Search for the cell housing the specified text and yield its (X, Y) center coordinate. 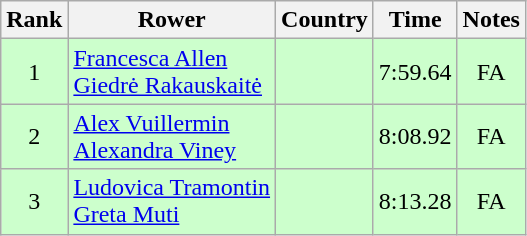
Time (415, 20)
1 (34, 72)
Country (325, 20)
Alex VuillerminAlexandra Viney (172, 136)
3 (34, 202)
8:08.92 (415, 136)
8:13.28 (415, 202)
Notes (491, 20)
Rank (34, 20)
Ludovica TramontinGreta Muti (172, 202)
7:59.64 (415, 72)
2 (34, 136)
Rower (172, 20)
Francesca AllenGiedrė Rakauskaitė (172, 72)
